Detect which cell encompasses the target text, then output its [X, Y] center coordinate. 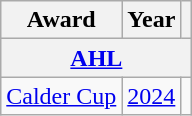
Year [152, 20]
2024 [152, 96]
Award [62, 20]
Calder Cup [62, 96]
AHL [96, 58]
